Output the [x, y] coordinate of the center of the cell containing the given text.  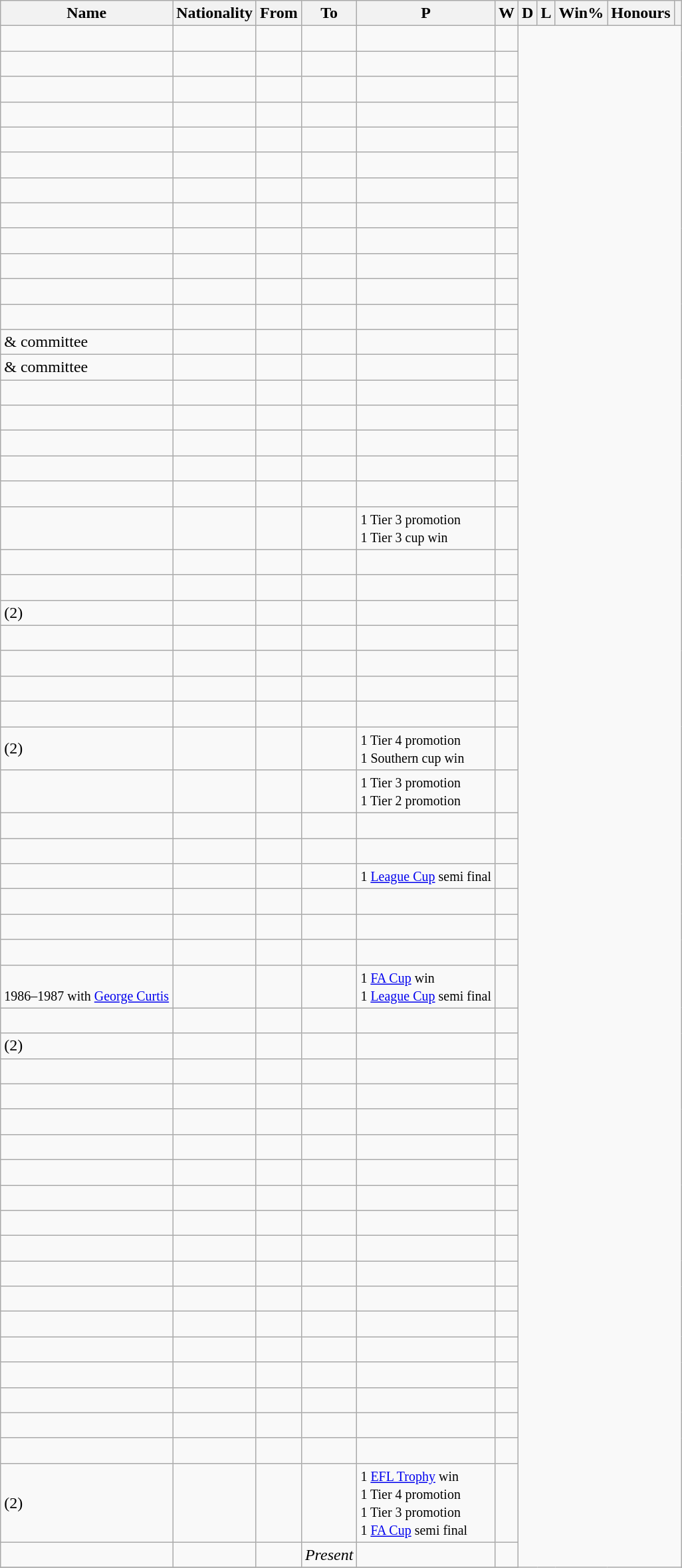
To [328, 13]
Nationality [215, 13]
1 EFL Trophy win1 Tier 4 promotion1 Tier 3 promotion1 FA Cup semi final [426, 1503]
Win% [581, 13]
1986–1987 with George Curtis [86, 986]
D [528, 13]
Name [86, 13]
1 FA Cup win1 League Cup semi final [426, 986]
Honours [641, 13]
1 Tier 3 promotion1 Tier 3 cup win [426, 528]
1 League Cup semi final [426, 876]
W [507, 13]
Present [328, 1555]
1 Tier 3 promotion1 Tier 2 promotion [426, 792]
1 Tier 4 promotion1 Southern cup win [426, 748]
L [546, 13]
P [426, 13]
From [279, 13]
